Search for the cell housing the specified text and yield its [X, Y] center coordinate. 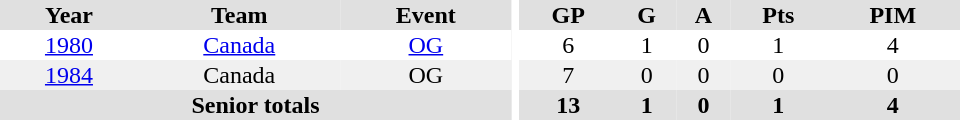
1984 [69, 75]
G [646, 15]
Team [240, 15]
GP [568, 15]
6 [568, 45]
Year [69, 15]
1980 [69, 45]
PIM [893, 15]
7 [568, 75]
Senior totals [256, 105]
13 [568, 105]
Event [426, 15]
Pts [778, 15]
A [704, 15]
